Pinpoint the cell where the given text exists, returning its [X, Y] midpoint coordinate. 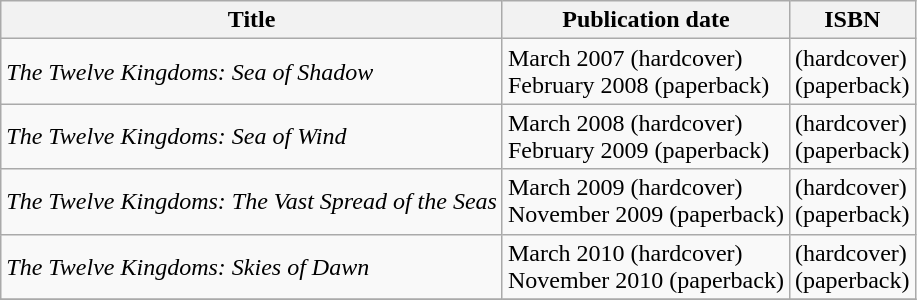
March 2009 (hardcover) November 2009 (paperback) [646, 202]
Title [252, 20]
The Twelve Kingdoms: Sea of Wind [252, 136]
March 2010 (hardcover) November 2010 (paperback) [646, 266]
The Twelve Kingdoms: Skies of Dawn [252, 266]
March 2007 (hardcover) February 2008 (paperback) [646, 72]
ISBN [852, 20]
March 2008 (hardcover) February 2009 (paperback) [646, 136]
Publication date [646, 20]
The Twelve Kingdoms: The Vast Spread of the Seas [252, 202]
The Twelve Kingdoms: Sea of Shadow [252, 72]
